Determine the (X, Y) coordinate at the center of the cell enclosing the given text.  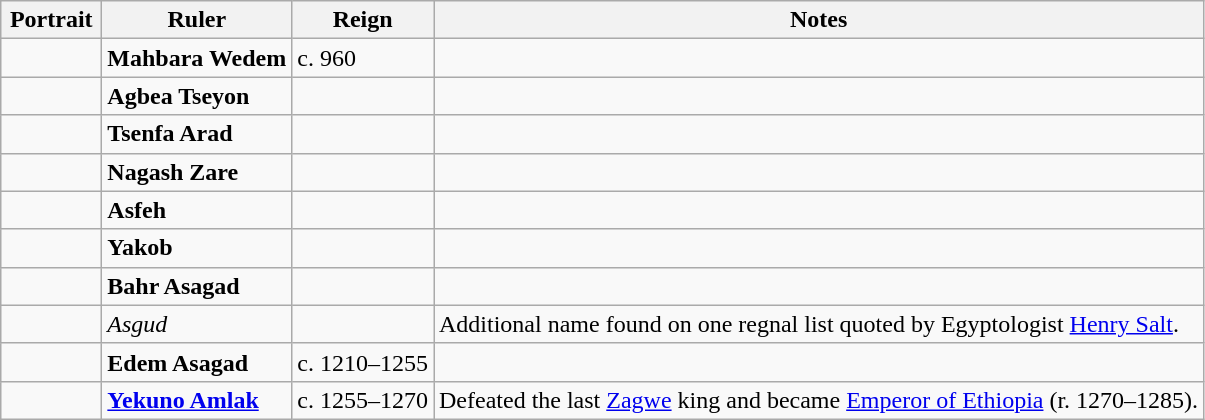
Mahbara Wedem (197, 58)
c. 960 (363, 58)
Notes (819, 20)
Reign (363, 20)
Agbea Tseyon (197, 96)
Ruler (197, 20)
Portrait (52, 20)
Yakob (197, 248)
Edem Asagad (197, 362)
Asfeh (197, 210)
Bahr Asagad (197, 286)
c. 1255–1270 (363, 400)
Defeated the last Zagwe king and became Emperor of Ethiopia (r. 1270–1285). (819, 400)
c. 1210–1255 (363, 362)
Nagash Zare (197, 172)
Asgud (197, 324)
Yekuno Amlak (197, 400)
Tsenfa Arad (197, 134)
Additional name found on one regnal list quoted by Egyptologist Henry Salt. (819, 324)
